Find where the given text appears and provide that cell's center as (x, y) coordinate. 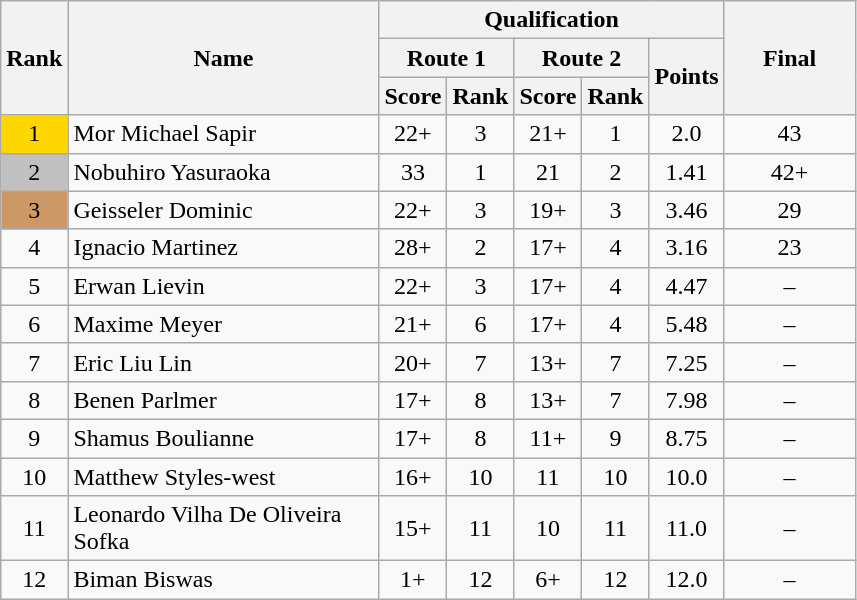
28+ (413, 248)
21 (548, 172)
Benen Parlmer (224, 400)
Eric Liu Lin (224, 362)
23 (790, 248)
Erwan Lievin (224, 286)
Ignacio Martinez (224, 248)
16+ (413, 477)
15+ (413, 528)
12.0 (686, 580)
7.25 (686, 362)
11+ (548, 438)
Shamus Boulianne (224, 438)
2.0 (686, 134)
3.16 (686, 248)
4.47 (686, 286)
33 (413, 172)
Biman Biswas (224, 580)
6+ (548, 580)
Mor Michael Sapir (224, 134)
Route 2 (582, 58)
1.41 (686, 172)
20+ (413, 362)
3.46 (686, 210)
5.48 (686, 324)
Matthew Styles-west (224, 477)
5 (34, 286)
43 (790, 134)
11.0 (686, 528)
Leonardo Vilha De Oliveira Sofka (224, 528)
10.0 (686, 477)
Final (790, 58)
8.75 (686, 438)
1+ (413, 580)
7.98 (686, 400)
Qualification (552, 20)
Route 1 (446, 58)
29 (790, 210)
Name (224, 58)
Points (686, 77)
42+ (790, 172)
Nobuhiro Yasuraoka (224, 172)
Geisseler Dominic (224, 210)
Maxime Meyer (224, 324)
19+ (548, 210)
